Provide the [x, y] coordinate of the cell's center where the given text is located.  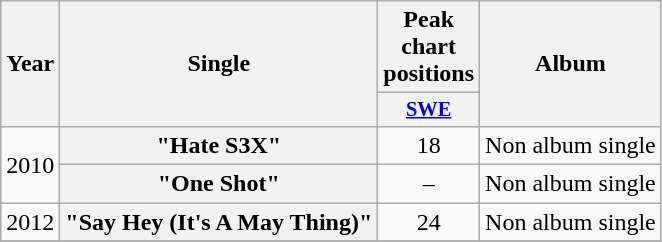
Year [30, 64]
18 [429, 145]
Single [219, 64]
24 [429, 222]
Peak chart positions [429, 47]
– [429, 184]
Album [571, 64]
SWE [429, 110]
2010 [30, 164]
"Say Hey (It's A May Thing)" [219, 222]
"Hate S3X" [219, 145]
"One Shot" [219, 184]
2012 [30, 222]
